Output the [x, y] coordinate of the center of the cell containing the given text.  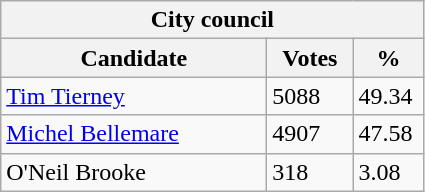
Candidate [134, 58]
3.08 [388, 172]
City council [212, 20]
Michel Bellemare [134, 134]
47.58 [388, 134]
5088 [310, 96]
Votes [310, 58]
Tim Tierney [134, 96]
O'Neil Brooke [134, 172]
49.34 [388, 96]
% [388, 58]
318 [310, 172]
4907 [310, 134]
